Return the (X, Y) coordinate for the center point of the cell that contains the specified text.  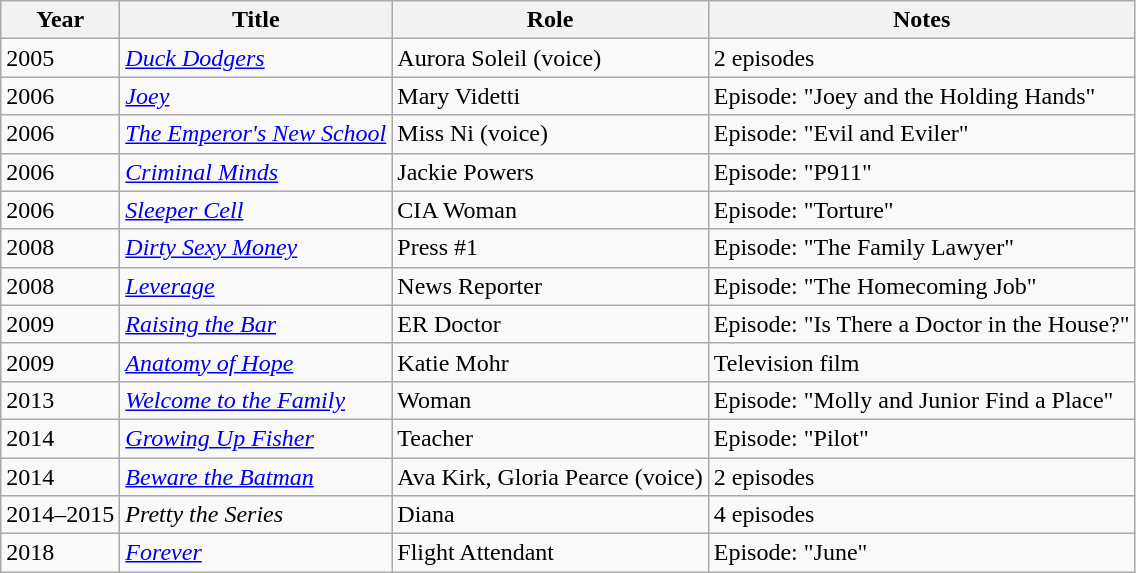
Role (550, 20)
Flight Attendant (550, 553)
2005 (60, 58)
Episode: "June" (922, 553)
Television film (922, 362)
Episode: "Molly and Junior Find a Place" (922, 400)
Episode: "The Homecoming Job" (922, 286)
2018 (60, 553)
Forever (256, 553)
Katie Mohr (550, 362)
Press #1 (550, 248)
Episode: "Evil and Eviler" (922, 134)
Ava Kirk, Gloria Pearce (voice) (550, 477)
Episode: "Torture" (922, 210)
Dirty Sexy Money (256, 248)
Episode: "Is There a Doctor in the House?" (922, 324)
The Emperor's New School (256, 134)
2014–2015 (60, 515)
Beware the Batman (256, 477)
Duck Dodgers (256, 58)
Welcome to the Family (256, 400)
Anatomy of Hope (256, 362)
4 episodes (922, 515)
Jackie Powers (550, 172)
Diana (550, 515)
Woman (550, 400)
Criminal Minds (256, 172)
Leverage (256, 286)
Joey (256, 96)
2013 (60, 400)
Episode: "Pilot" (922, 438)
Episode: "The Family Lawyer" (922, 248)
Title (256, 20)
CIA Woman (550, 210)
Year (60, 20)
News Reporter (550, 286)
Growing Up Fisher (256, 438)
Raising the Bar (256, 324)
Aurora Soleil (voice) (550, 58)
Mary Videtti (550, 96)
Miss Ni (voice) (550, 134)
Episode: "Joey and the Holding Hands" (922, 96)
Teacher (550, 438)
Pretty the Series (256, 515)
Episode: "P911" (922, 172)
Notes (922, 20)
ER Doctor (550, 324)
Sleeper Cell (256, 210)
